Provide the [x, y] coordinate of the cell's center where the given text is located.  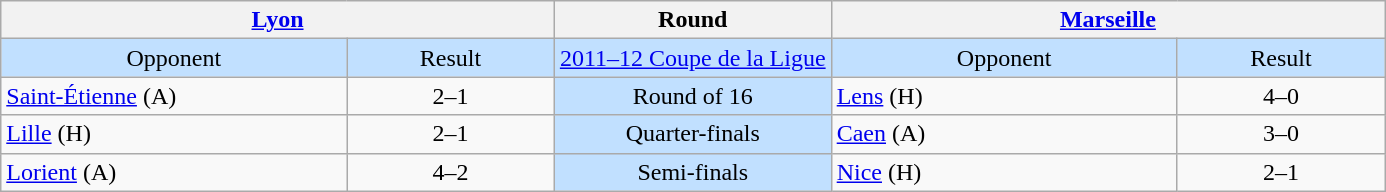
Quarter-finals [692, 134]
4–0 [1281, 96]
Lyon [278, 20]
Marseille [1108, 20]
Saint-Étienne (A) [174, 96]
Lille (H) [174, 134]
2011–12 Coupe de la Ligue [692, 58]
Lorient (A) [174, 172]
Round [692, 20]
Caen (A) [1004, 134]
Round of 16 [692, 96]
Lens (H) [1004, 96]
Semi-finals [692, 172]
Nice (H) [1004, 172]
3–0 [1281, 134]
4–2 [451, 172]
